Find where the given text appears and provide that cell's center as [x, y] coordinate. 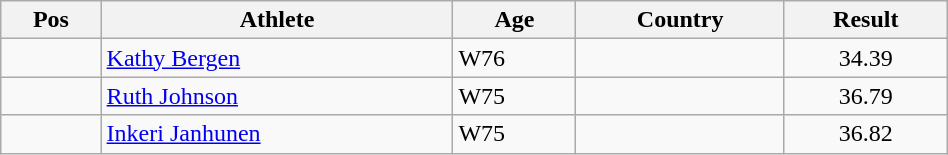
W76 [514, 58]
Inkeri Janhunen [277, 134]
Pos [51, 20]
Kathy Bergen [277, 58]
Country [680, 20]
Result [866, 20]
Age [514, 20]
Athlete [277, 20]
34.39 [866, 58]
36.82 [866, 134]
Ruth Johnson [277, 96]
36.79 [866, 96]
